Pinpoint the cell where the given text exists, returning its (x, y) midpoint coordinate. 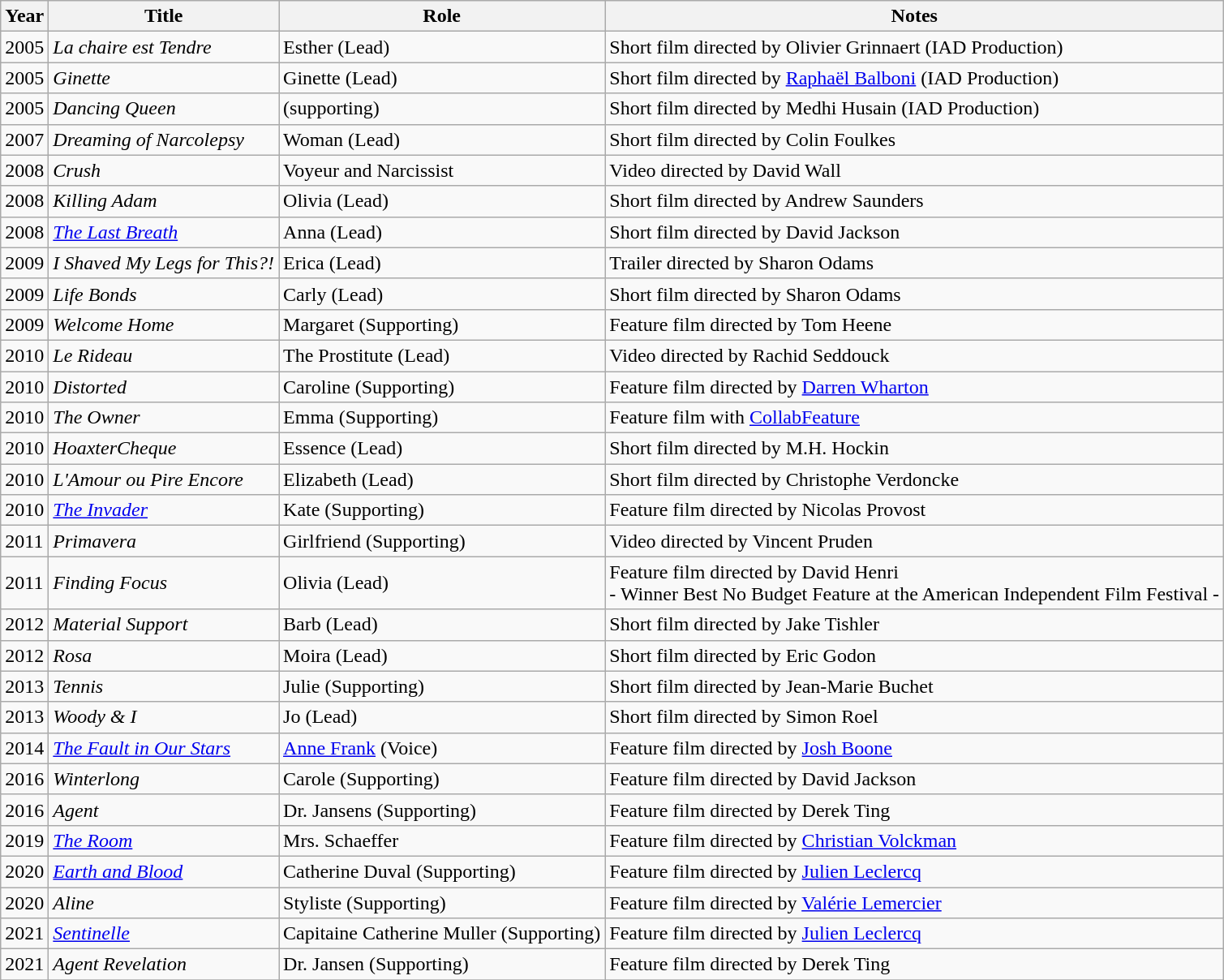
Julie (Supporting) (442, 686)
Woman (Lead) (442, 140)
Distorted (164, 387)
Crush (164, 170)
Video directed by Rachid Seddouck (915, 355)
2007 (24, 140)
Short film directed by Jean-Marie Buchet (915, 686)
(supporting) (442, 109)
Voyeur and Narcissist (442, 170)
Ginette (164, 78)
Margaret (Supporting) (442, 325)
The Owner (164, 418)
Short film directed by Christophe Verdoncke (915, 479)
Short film directed by Olivier Grinnaert (IAD Production) (915, 47)
The Fault in Our Stars (164, 748)
Winterlong (164, 779)
Notes (915, 16)
L'Amour ou Pire Encore (164, 479)
Dancing Queen (164, 109)
Short film directed by Eric Godon (915, 655)
2014 (24, 748)
Feature film directed by Christian Volckman (915, 840)
Video directed by David Wall (915, 170)
Feature film directed by Darren Wharton (915, 387)
Elizabeth (Lead) (442, 479)
Woody & I (164, 717)
Short film directed by Sharon Odams (915, 294)
Mrs. Schaeffer (442, 840)
Welcome Home (164, 325)
Feature film directed by David Jackson (915, 779)
Capitaine Catherine Muller (Supporting) (442, 934)
Killing Adam (164, 201)
La chaire est Tendre (164, 47)
Short film directed by M.H. Hockin (915, 449)
Life Bonds (164, 294)
Short film directed by Andrew Saunders (915, 201)
Dr. Jansen (Supporting) (442, 965)
Feature film with CollabFeature (915, 418)
Feature film directed by Valérie Lemercier (915, 903)
Caroline (Supporting) (442, 387)
Agent (164, 810)
Primavera (164, 541)
Sentinelle (164, 934)
Ginette (Lead) (442, 78)
Short film directed by Simon Roel (915, 717)
Finding Focus (164, 582)
Styliste (Supporting) (442, 903)
Rosa (164, 655)
Role (442, 16)
Catherine Duval (Supporting) (442, 871)
Short film directed by Colin Foulkes (915, 140)
Emma (Supporting) (442, 418)
Video directed by Vincent Pruden (915, 541)
Feature film directed by Tom Heene (915, 325)
2019 (24, 840)
Dreaming of Narcolepsy (164, 140)
The Last Breath (164, 232)
Anna (Lead) (442, 232)
Anne Frank (Voice) (442, 748)
The Room (164, 840)
The Prostitute (Lead) (442, 355)
Barb (Lead) (442, 625)
Aline (164, 903)
Material Support (164, 625)
Jo (Lead) (442, 717)
Dr. Jansens (Supporting) (442, 810)
HoaxterCheque (164, 449)
Agent Revelation (164, 965)
Year (24, 16)
Essence (Lead) (442, 449)
Trailer directed by Sharon Odams (915, 263)
Feature film directed by Nicolas Provost (915, 510)
Moira (Lead) (442, 655)
The Invader (164, 510)
Esther (Lead) (442, 47)
Girlfriend (Supporting) (442, 541)
I Shaved My Legs for This?! (164, 263)
Le Rideau (164, 355)
Short film directed by Jake Tishler (915, 625)
Short film directed by Medhi Husain (IAD Production) (915, 109)
Feature film directed by Josh Boone (915, 748)
Kate (Supporting) (442, 510)
Title (164, 16)
Short film directed by Raphaël Balboni (IAD Production) (915, 78)
Earth and Blood (164, 871)
Tennis (164, 686)
Short film directed by David Jackson (915, 232)
Erica (Lead) (442, 263)
Feature film directed by David Henri- Winner Best No Budget Feature at the American Independent Film Festival - (915, 582)
Carly (Lead) (442, 294)
Carole (Supporting) (442, 779)
